Pinpoint the cell where the given text exists, returning its (x, y) midpoint coordinate. 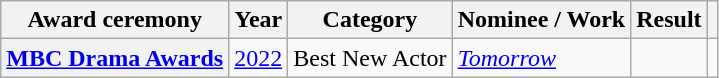
Tomorrow (542, 58)
Award ceremony (115, 20)
Best New Actor (370, 58)
Nominee / Work (542, 20)
2022 (258, 58)
Year (258, 20)
Result (669, 20)
MBC Drama Awards (115, 58)
Category (370, 20)
